Provide the (x, y) coordinate of the cell's center where the given text is located.  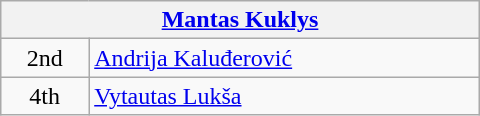
2nd (45, 58)
Vytautas Lukša (284, 96)
4th (45, 96)
Mantas Kuklys (240, 20)
Andrija Kaluđerović (284, 58)
